Search for the cell housing the specified text and yield its (X, Y) center coordinate. 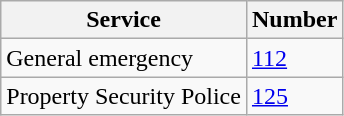
125 (294, 96)
Property Security Police (124, 96)
112 (294, 58)
Number (294, 20)
General emergency (124, 58)
Service (124, 20)
